Output the [X, Y] coordinate of the center of the cell containing the given text.  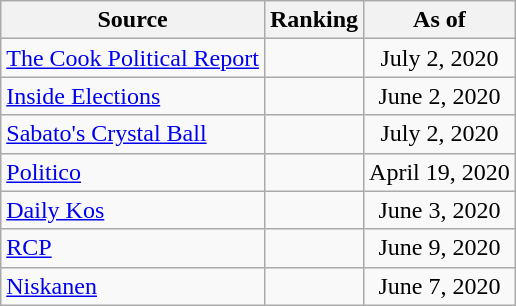
June 2, 2020 [440, 96]
Daily Kos [133, 210]
The Cook Political Report [133, 58]
RCP [133, 248]
June 9, 2020 [440, 248]
As of [440, 20]
Niskanen [133, 286]
April 19, 2020 [440, 172]
Sabato's Crystal Ball [133, 134]
June 3, 2020 [440, 210]
Source [133, 20]
Politico [133, 172]
Ranking [314, 20]
Inside Elections [133, 96]
June 7, 2020 [440, 286]
